Identify which cell holds the provided text, then report its [x, y] central coordinate. 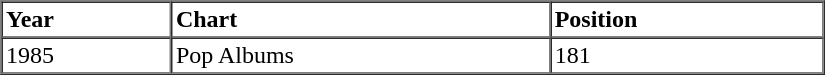
181 [686, 56]
Pop Albums [360, 56]
Position [686, 20]
Year [87, 20]
1985 [87, 56]
Chart [360, 20]
